Capture the cell that displays the provided text and extract its [x, y] central coordinate. 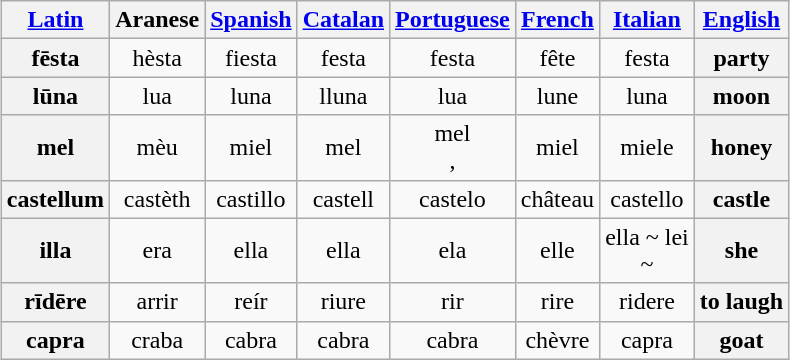
castello [648, 199]
rire [557, 302]
Italian [648, 20]
riure [343, 302]
goat [741, 340]
moon [741, 96]
arrir [158, 302]
era [158, 250]
craba [158, 340]
to laugh [741, 302]
Catalan [343, 20]
ela [453, 250]
rir [453, 302]
hèsta [158, 58]
chèvre [557, 340]
castelo [453, 199]
ridere [648, 302]
honey [741, 148]
Aranese [158, 20]
fiesta [251, 58]
lluna [343, 96]
mel, [453, 148]
French [557, 20]
Spanish [251, 20]
party [741, 58]
elle [557, 250]
lune [557, 96]
castle [741, 199]
Portuguese [453, 20]
Latin [55, 20]
fēsta [55, 58]
castell [343, 199]
reír [251, 302]
English [741, 20]
château [557, 199]
castèth [158, 199]
miele [648, 148]
she [741, 250]
mèu [158, 148]
illa [55, 250]
castillo [251, 199]
lūna [55, 96]
fête [557, 58]
castellum [55, 199]
rīdēre [55, 302]
ella ~ lei ~ [648, 250]
